Return the [X, Y] coordinate for the center point of the cell that contains the specified text.  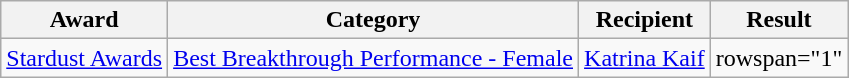
rowspan="1" [779, 58]
Stardust Awards [84, 58]
Recipient [645, 20]
Category [374, 20]
Result [779, 20]
Katrina Kaif [645, 58]
Award [84, 20]
Best Breakthrough Performance - Female [374, 58]
